Extract the [x, y] coordinate from the center of the cell holding the provided text.  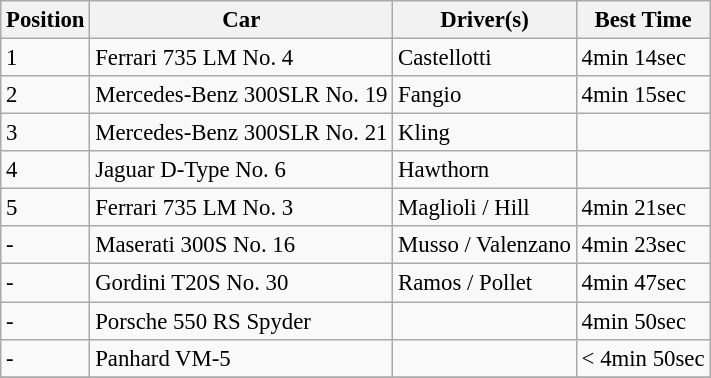
Hawthorn [485, 170]
Position [46, 20]
Maglioli / Hill [485, 208]
Car [242, 20]
Gordini T20S No. 30 [242, 283]
Musso / Valenzano [485, 245]
< 4min 50sec [643, 358]
Castellotti [485, 58]
Porsche 550 RS Spyder [242, 321]
4min 50sec [643, 321]
1 [46, 58]
4min 47sec [643, 283]
5 [46, 208]
Kling [485, 133]
4min 15sec [643, 95]
4min 23sec [643, 245]
3 [46, 133]
Mercedes-Benz 300SLR No. 19 [242, 95]
4 [46, 170]
Jaguar D-Type No. 6 [242, 170]
Ramos / Pollet [485, 283]
Maserati 300S No. 16 [242, 245]
4min 21sec [643, 208]
Mercedes-Benz 300SLR No. 21 [242, 133]
Ferrari 735 LM No. 3 [242, 208]
Driver(s) [485, 20]
4min 14sec [643, 58]
Best Time [643, 20]
2 [46, 95]
Panhard VM-5 [242, 358]
Ferrari 735 LM No. 4 [242, 58]
Fangio [485, 95]
